Scan for the cell matching the given text and deliver its (X, Y) coordinate at center. 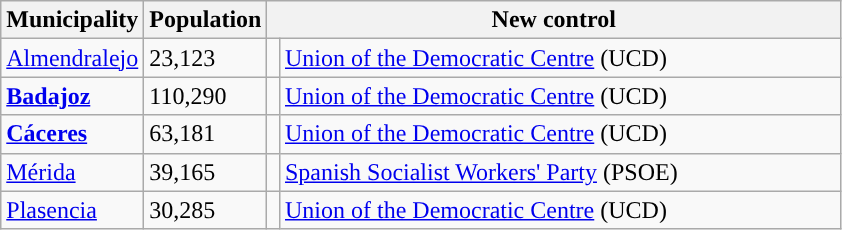
Cáceres (72, 134)
110,290 (206, 96)
23,123 (206, 58)
New control (554, 20)
Badajoz (72, 96)
39,165 (206, 172)
30,285 (206, 210)
Spanish Socialist Workers' Party (PSOE) (560, 172)
Plasencia (72, 210)
Almendralejo (72, 58)
63,181 (206, 134)
Municipality (72, 20)
Population (206, 20)
Mérida (72, 172)
